Locate the cell with the specified text and output its (x, y) center coordinate. 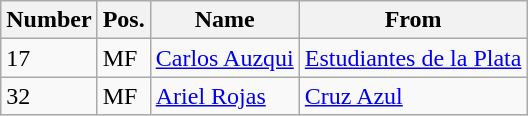
32 (49, 96)
Name (224, 20)
Number (49, 20)
Estudiantes de la Plata (413, 58)
Carlos Auzqui (224, 58)
From (413, 20)
Cruz Azul (413, 96)
17 (49, 58)
Ariel Rojas (224, 96)
Pos. (124, 20)
